Locate the cell with the specified text and output its [X, Y] center coordinate. 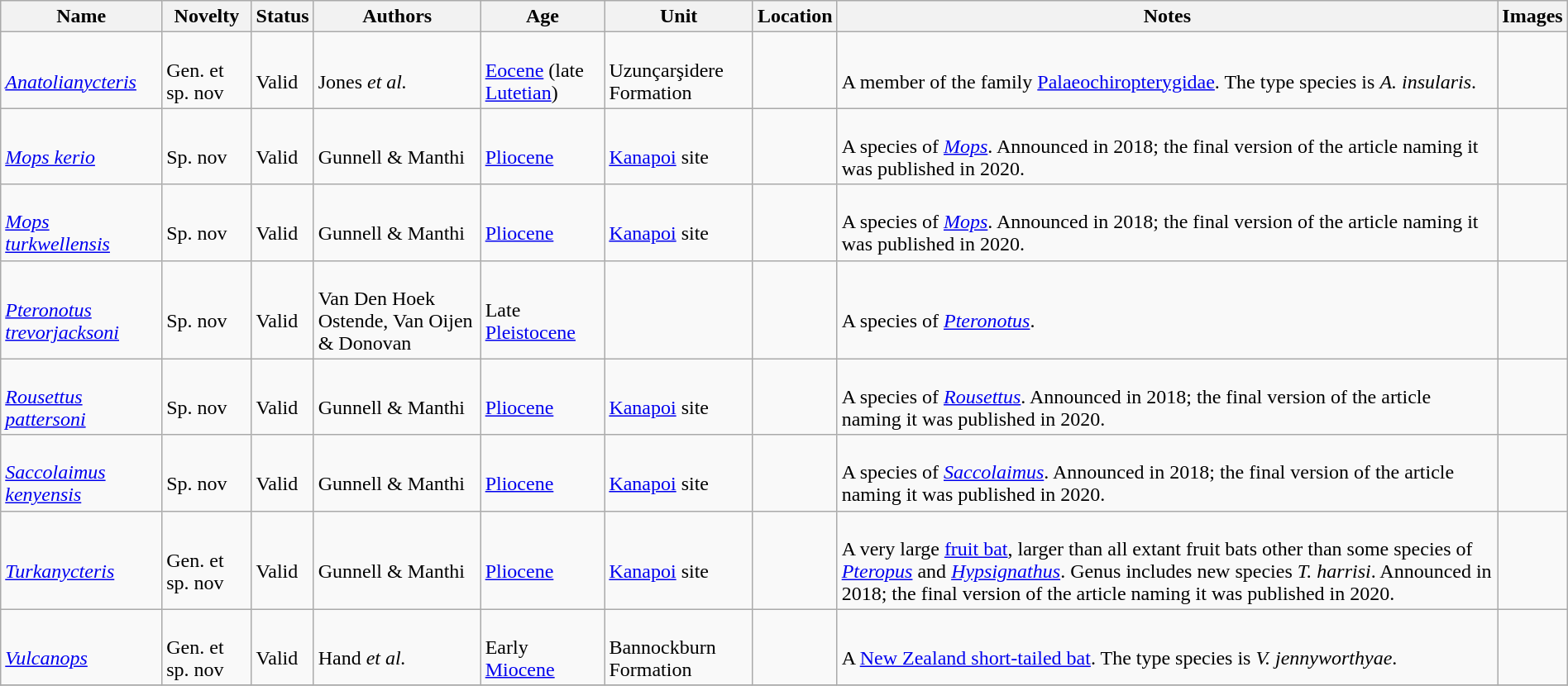
Novelty [207, 17]
Uzunçarşidere Formation [679, 70]
Turkanycteris [81, 560]
Bannockburn Formation [679, 647]
Early Miocene [543, 647]
Status [283, 17]
Hand et al. [397, 647]
Images [1532, 17]
A species of Saccolaimus. Announced in 2018; the final version of the article naming it was published in 2020. [1168, 473]
Eocene (late Lutetian) [543, 70]
Notes [1168, 17]
Mops turkwellensis [81, 222]
Saccolaimus kenyensis [81, 473]
Vulcanops [81, 647]
Age [543, 17]
Location [795, 17]
Anatolianycteris [81, 70]
Name [81, 17]
A New Zealand short-tailed bat. The type species is V. jennyworthyae. [1168, 647]
Authors [397, 17]
Mops kerio [81, 146]
Rousettus pattersoni [81, 397]
Jones et al. [397, 70]
Late Pleistocene [543, 309]
Unit [679, 17]
A species of Pteronotus. [1168, 309]
A species of Rousettus. Announced in 2018; the final version of the article naming it was published in 2020. [1168, 397]
Pteronotus trevorjacksoni [81, 309]
Van Den Hoek Ostende, Van Oijen & Donovan [397, 309]
A member of the family Palaeochiropterygidae. The type species is A. insularis. [1168, 70]
